Identify which cell holds the provided text, then report its [X, Y] central coordinate. 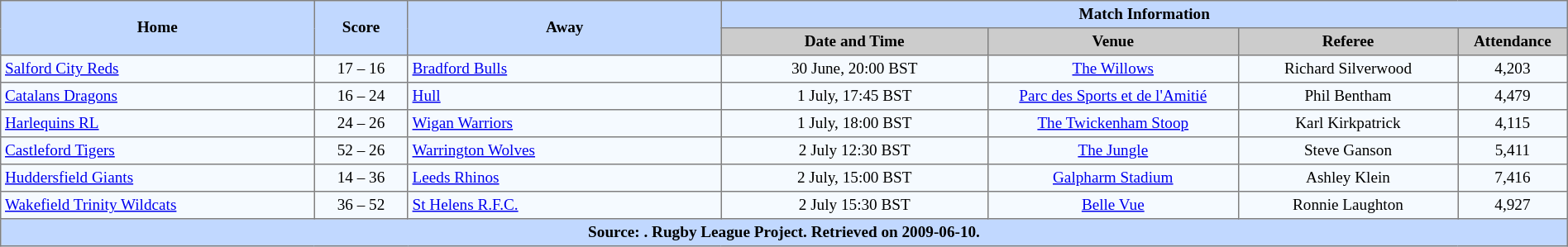
1 July, 17:45 BST [854, 96]
Hull [564, 96]
30 June, 20:00 BST [854, 69]
Referee [1348, 41]
Score [361, 28]
Bradford Bulls [564, 69]
7,416 [1513, 178]
St Helens R.F.C. [564, 205]
The Jungle [1113, 150]
4,479 [1513, 96]
Steve Ganson [1348, 150]
16 – 24 [361, 96]
4,115 [1513, 124]
Wigan Warriors [564, 124]
Harlequins RL [157, 124]
Home [157, 28]
Venue [1113, 41]
The Willows [1113, 69]
Catalans Dragons [157, 96]
The Twickenham Stoop [1113, 124]
Phil Bentham [1348, 96]
Ronnie Laughton [1348, 205]
4,203 [1513, 69]
5,411 [1513, 150]
Source: . Rugby League Project. Retrieved on 2009-06-10. [784, 233]
Salford City Reds [157, 69]
Parc des Sports et de l'Amitié [1113, 96]
17 – 16 [361, 69]
Date and Time [854, 41]
Attendance [1513, 41]
Away [564, 28]
52 – 26 [361, 150]
1 July, 18:00 BST [854, 124]
Castleford Tigers [157, 150]
2 July, 15:00 BST [854, 178]
Ashley Klein [1348, 178]
Richard Silverwood [1348, 69]
2 July 15:30 BST [854, 205]
36 – 52 [361, 205]
Belle Vue [1113, 205]
Karl Kirkpatrick [1348, 124]
Huddersfield Giants [157, 178]
Wakefield Trinity Wildcats [157, 205]
2 July 12:30 BST [854, 150]
Leeds Rhinos [564, 178]
14 – 36 [361, 178]
Galpharm Stadium [1113, 178]
Warrington Wolves [564, 150]
Match Information [1145, 15]
4,927 [1513, 205]
24 – 26 [361, 124]
